Identify which cell holds the provided text, then report its (x, y) central coordinate. 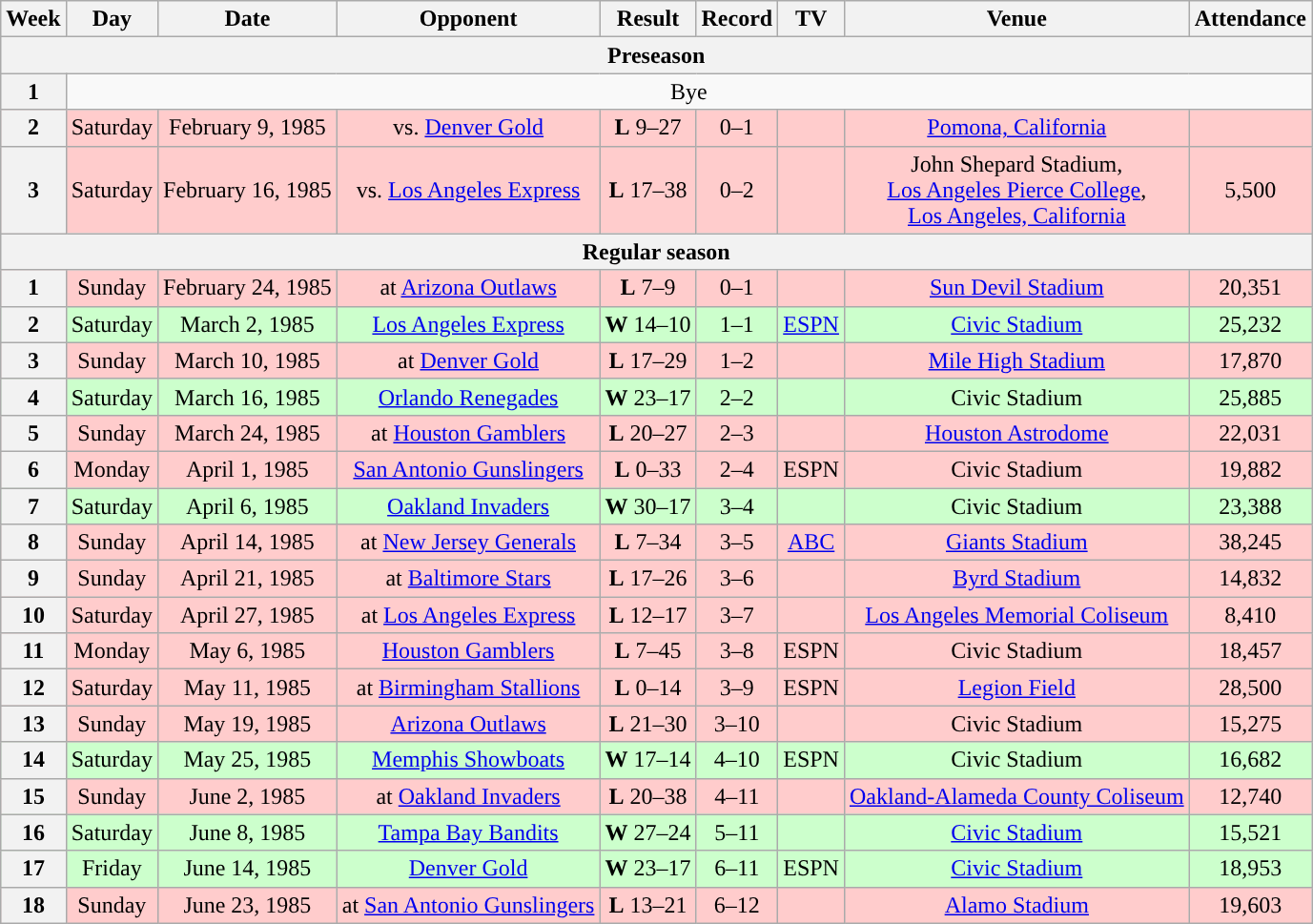
7 (33, 506)
L 7–34 (648, 543)
Alamo Stadium (1016, 905)
June 14, 1985 (248, 869)
June 23, 1985 (248, 905)
March 2, 1985 (248, 324)
W 17–14 (648, 760)
Result (648, 19)
Record (737, 19)
L 20–27 (648, 433)
W 30–17 (648, 506)
6 (33, 469)
0–2 (737, 190)
5–11 (737, 832)
1–2 (737, 360)
February 16, 1985 (248, 190)
8 (33, 543)
15,275 (1250, 724)
Orlando Renegades (468, 397)
18,457 (1250, 651)
13 (33, 724)
14 (33, 760)
Tampa Bay Bandits (468, 832)
L 7–45 (648, 651)
4–11 (737, 796)
ABC (811, 543)
L 12–17 (648, 615)
Denver Gold (468, 869)
L 7–9 (648, 288)
12 (33, 688)
April 1, 1985 (248, 469)
23,388 (1250, 506)
Regular season (656, 252)
1–1 (737, 324)
L 20–38 (648, 796)
Oakland Invaders (468, 506)
17,870 (1250, 360)
Byrd Stadium (1016, 579)
Bye (688, 92)
TV (811, 19)
2–4 (737, 469)
at Arizona Outlaws (468, 288)
W 14–10 (648, 324)
June 2, 1985 (248, 796)
L 13–21 (648, 905)
May 11, 1985 (248, 688)
3–4 (737, 506)
at Birmingham Stallions (468, 688)
Houston Astrodome (1016, 433)
6–12 (737, 905)
March 24, 1985 (248, 433)
Sun Devil Stadium (1016, 288)
Pomona, California (1016, 128)
L 0–33 (648, 469)
28,500 (1250, 688)
Los Angeles Memorial Coliseum (1016, 615)
April 21, 1985 (248, 579)
25,232 (1250, 324)
Giants Stadium (1016, 543)
John Shepard Stadium,Los Angeles Pierce College,Los Angeles, California (1016, 190)
May 19, 1985 (248, 724)
L 17–26 (648, 579)
Week (33, 19)
5 (33, 433)
2–3 (737, 433)
March 16, 1985 (248, 397)
L 9–27 (648, 128)
6–11 (737, 869)
10 (33, 615)
L 0–14 (648, 688)
11 (33, 651)
W 27–24 (648, 832)
20,351 (1250, 288)
18 (33, 905)
2–2 (737, 397)
L 17–29 (648, 360)
at New Jersey Generals (468, 543)
San Antonio Gunslingers (468, 469)
3–10 (737, 724)
February 24, 1985 (248, 288)
May 6, 1985 (248, 651)
17 (33, 869)
15 (33, 796)
June 8, 1985 (248, 832)
L 17–38 (648, 190)
Oakland-Alameda County Coliseum (1016, 796)
16,682 (1250, 760)
February 9, 1985 (248, 128)
at Oakland Invaders (468, 796)
Memphis Showboats (468, 760)
3–8 (737, 651)
18,953 (1250, 869)
3–5 (737, 543)
at San Antonio Gunslingers (468, 905)
12,740 (1250, 796)
Date (248, 19)
9 (33, 579)
Attendance (1250, 19)
Day (112, 19)
vs. Los Angeles Express (468, 190)
3–9 (737, 688)
at Baltimore Stars (468, 579)
Venue (1016, 19)
Opponent (468, 19)
Arizona Outlaws (468, 724)
22,031 (1250, 433)
April 14, 1985 (248, 543)
vs. Denver Gold (468, 128)
19,882 (1250, 469)
25,885 (1250, 397)
Friday (112, 869)
at Los Angeles Express (468, 615)
38,245 (1250, 543)
Mile High Stadium (1016, 360)
4–10 (737, 760)
Los Angeles Express (468, 324)
Houston Gamblers (468, 651)
Preseason (656, 55)
March 10, 1985 (248, 360)
Legion Field (1016, 688)
19,603 (1250, 905)
16 (33, 832)
May 25, 1985 (248, 760)
3–7 (737, 615)
at Denver Gold (468, 360)
5,500 (1250, 190)
at Houston Gamblers (468, 433)
3–6 (737, 579)
14,832 (1250, 579)
15,521 (1250, 832)
8,410 (1250, 615)
April 6, 1985 (248, 506)
4 (33, 397)
L 21–30 (648, 724)
April 27, 1985 (248, 615)
